For the text-containing cell, return its midpoint in [X, Y] coordinate format. 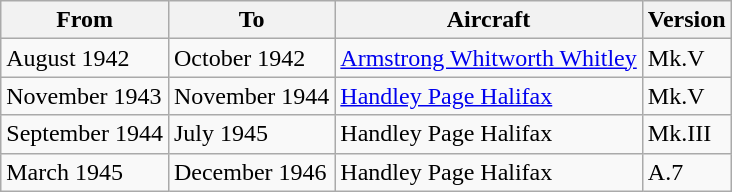
October 1942 [251, 58]
From [85, 20]
December 1946 [251, 172]
Version [686, 20]
September 1944 [85, 134]
To [251, 20]
Armstrong Whitworth Whitley [488, 58]
March 1945 [85, 172]
Aircraft [488, 20]
Mk.III [686, 134]
August 1942 [85, 58]
July 1945 [251, 134]
November 1943 [85, 96]
November 1944 [251, 96]
A.7 [686, 172]
